From the cell containing the given text, extract its center point as (x, y) coordinate. 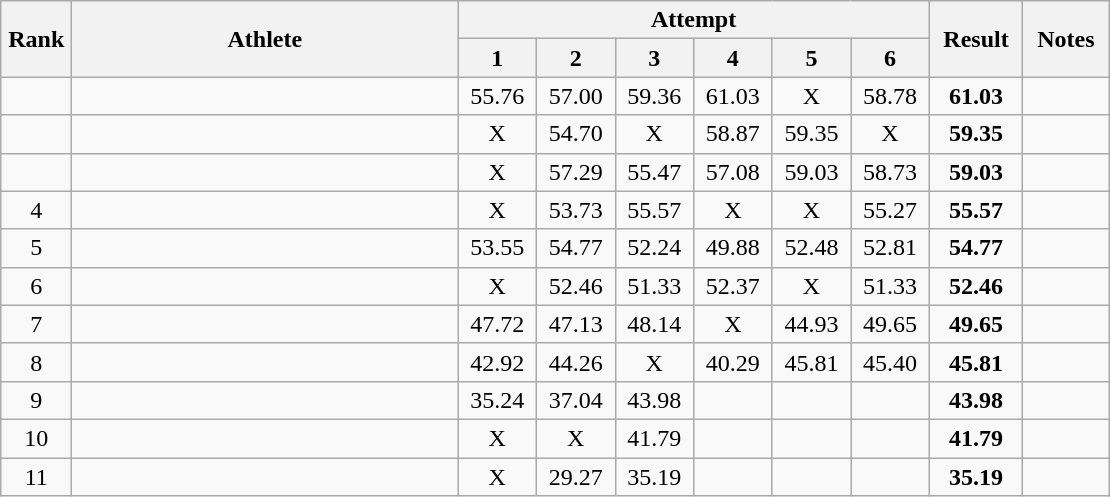
55.76 (498, 96)
53.55 (498, 248)
40.29 (734, 362)
52.81 (890, 248)
52.24 (654, 248)
54.70 (576, 134)
35.24 (498, 400)
55.27 (890, 210)
44.26 (576, 362)
58.78 (890, 96)
Result (976, 39)
8 (36, 362)
57.00 (576, 96)
2 (576, 58)
55.47 (654, 172)
42.92 (498, 362)
59.36 (654, 96)
58.73 (890, 172)
Athlete (265, 39)
11 (36, 477)
58.87 (734, 134)
47.72 (498, 324)
1 (498, 58)
53.73 (576, 210)
29.27 (576, 477)
48.14 (654, 324)
52.48 (812, 248)
57.29 (576, 172)
10 (36, 438)
49.88 (734, 248)
57.08 (734, 172)
37.04 (576, 400)
9 (36, 400)
52.37 (734, 286)
44.93 (812, 324)
47.13 (576, 324)
Notes (1066, 39)
45.40 (890, 362)
7 (36, 324)
Attempt (694, 20)
3 (654, 58)
Rank (36, 39)
